Capture the cell that displays the provided text and extract its [x, y] central coordinate. 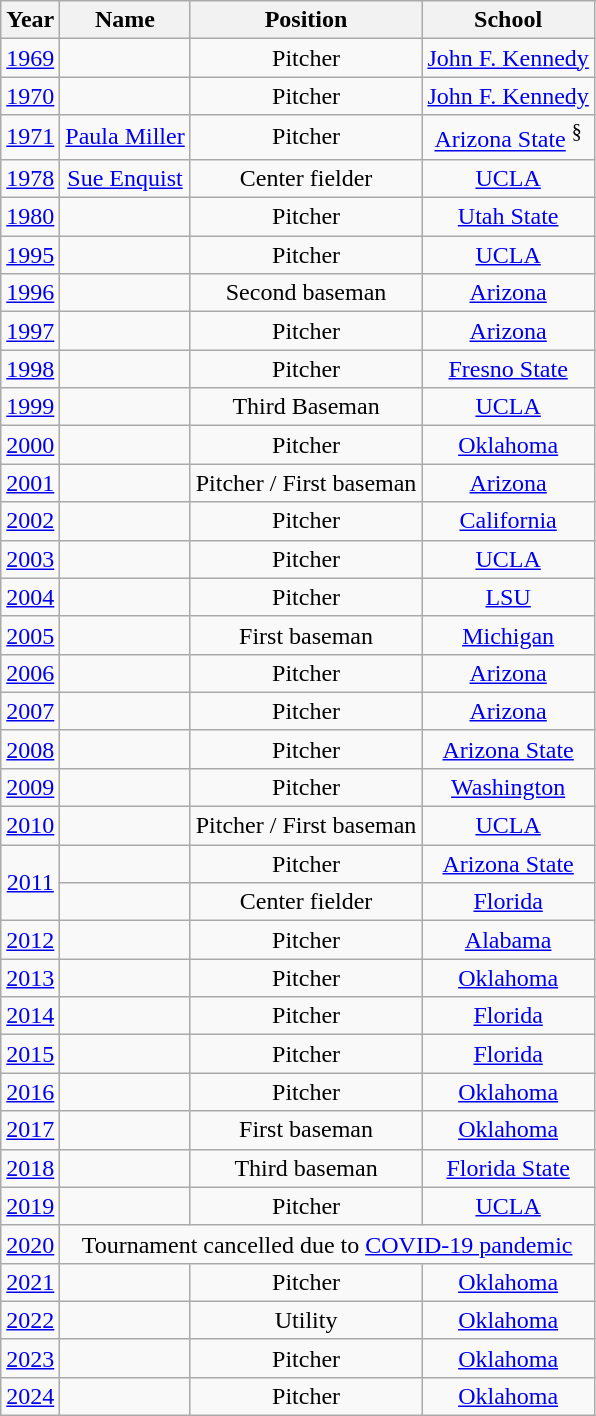
2021 [30, 1282]
Utah State [508, 217]
2003 [30, 559]
2011 [30, 883]
2017 [30, 1130]
Third Baseman [306, 407]
Arizona State § [508, 138]
Position [306, 20]
Utility [306, 1320]
1978 [30, 178]
LSU [508, 597]
2014 [30, 1016]
Alabama [508, 940]
2005 [30, 635]
2006 [30, 673]
2016 [30, 1092]
2007 [30, 711]
Fresno State [508, 369]
1999 [30, 407]
2012 [30, 940]
2013 [30, 978]
California [508, 521]
2024 [30, 1396]
Michigan [508, 635]
1997 [30, 331]
Year [30, 20]
1996 [30, 293]
2018 [30, 1168]
2015 [30, 1054]
2023 [30, 1358]
School [508, 20]
2000 [30, 445]
2022 [30, 1320]
2010 [30, 826]
2020 [30, 1244]
1971 [30, 138]
Sue Enquist [125, 178]
Paula Miller [125, 138]
2004 [30, 597]
Name [125, 20]
Florida State [508, 1168]
Tournament cancelled due to COVID-19 pandemic [328, 1244]
2001 [30, 483]
Washington [508, 787]
1969 [30, 58]
2008 [30, 749]
2009 [30, 787]
Third baseman [306, 1168]
Second baseman [306, 293]
1980 [30, 217]
1998 [30, 369]
2019 [30, 1206]
1995 [30, 255]
2002 [30, 521]
1970 [30, 96]
